Find where the given text appears and provide that cell's center as [X, Y] coordinate. 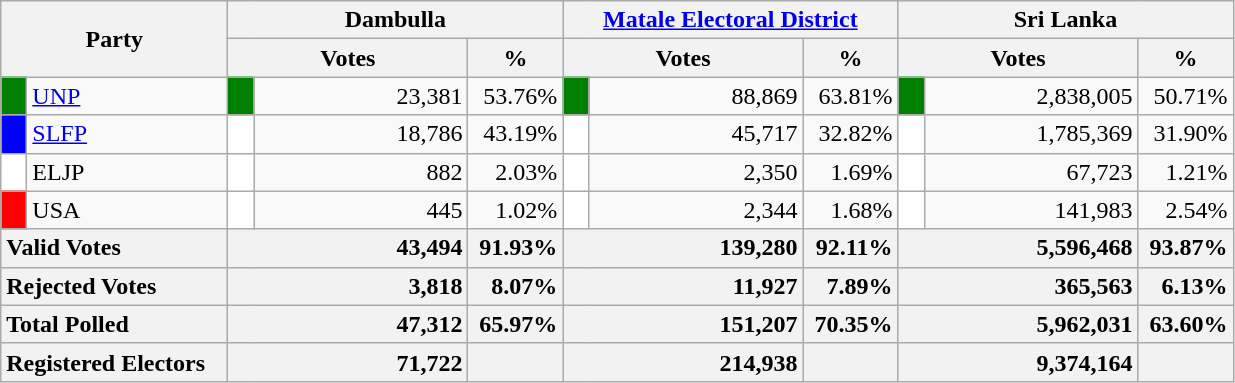
1.68% [850, 210]
Rejected Votes [114, 286]
214,938 [683, 362]
139,280 [683, 248]
18,786 [361, 134]
1.69% [850, 172]
ELJP [128, 172]
88,869 [696, 96]
1.02% [516, 210]
5,962,031 [1018, 324]
9,374,164 [1018, 362]
2,344 [696, 210]
63.60% [1186, 324]
32.82% [850, 134]
SLFP [128, 134]
2,350 [696, 172]
Dambulla [396, 20]
Matale Electoral District [730, 20]
50.71% [1186, 96]
365,563 [1018, 286]
91.93% [516, 248]
Sri Lanka [1066, 20]
93.87% [1186, 248]
3,818 [348, 286]
92.11% [850, 248]
882 [361, 172]
2,838,005 [1031, 96]
Party [114, 39]
Valid Votes [114, 248]
47,312 [348, 324]
151,207 [683, 324]
23,381 [361, 96]
445 [361, 210]
141,983 [1031, 210]
63.81% [850, 96]
1,785,369 [1031, 134]
Registered Electors [114, 362]
67,723 [1031, 172]
43.19% [516, 134]
1.21% [1186, 172]
2.54% [1186, 210]
USA [128, 210]
65.97% [516, 324]
UNP [128, 96]
6.13% [1186, 286]
Total Polled [114, 324]
53.76% [516, 96]
45,717 [696, 134]
7.89% [850, 286]
11,927 [683, 286]
2.03% [516, 172]
43,494 [348, 248]
5,596,468 [1018, 248]
70.35% [850, 324]
71,722 [348, 362]
31.90% [1186, 134]
8.07% [516, 286]
